Detect which cell encompasses the target text, then output its [X, Y] center coordinate. 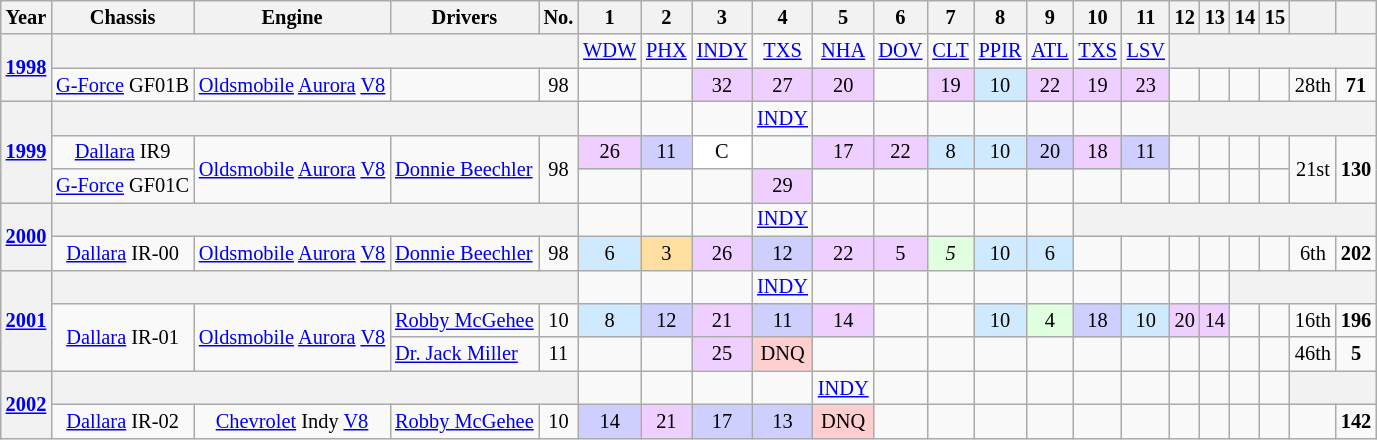
2 [666, 17]
25 [722, 354]
Dallara IR-00 [122, 253]
15 [1275, 17]
Chassis [122, 17]
PHX [666, 51]
G-Force GF01B [122, 85]
LSV [1146, 51]
Chevrolet Indy V8 [292, 421]
196 [1356, 320]
WDW [610, 51]
Year [26, 17]
2000 [26, 236]
Dr. Jack Miller [464, 354]
CLT [950, 51]
6th [1313, 253]
NHA [844, 51]
2002 [26, 404]
Dallara IR9 [122, 152]
142 [1356, 421]
46th [1313, 354]
29 [782, 186]
71 [1356, 85]
28th [1313, 85]
DOV [900, 51]
Dallara IR-02 [122, 421]
1998 [26, 68]
32 [722, 85]
27 [782, 85]
9 [1050, 17]
1999 [26, 152]
Drivers [464, 17]
Dallara IR-01 [122, 336]
G-Force GF01C [122, 186]
C [722, 152]
21st [1313, 168]
16th [1313, 320]
ATL [1050, 51]
23 [1146, 85]
202 [1356, 253]
1 [610, 17]
130 [1356, 168]
No. [559, 17]
Engine [292, 17]
2001 [26, 320]
7 [950, 17]
PPIR [1000, 51]
